Pinpoint the cell where the given text exists, returning its [X, Y] midpoint coordinate. 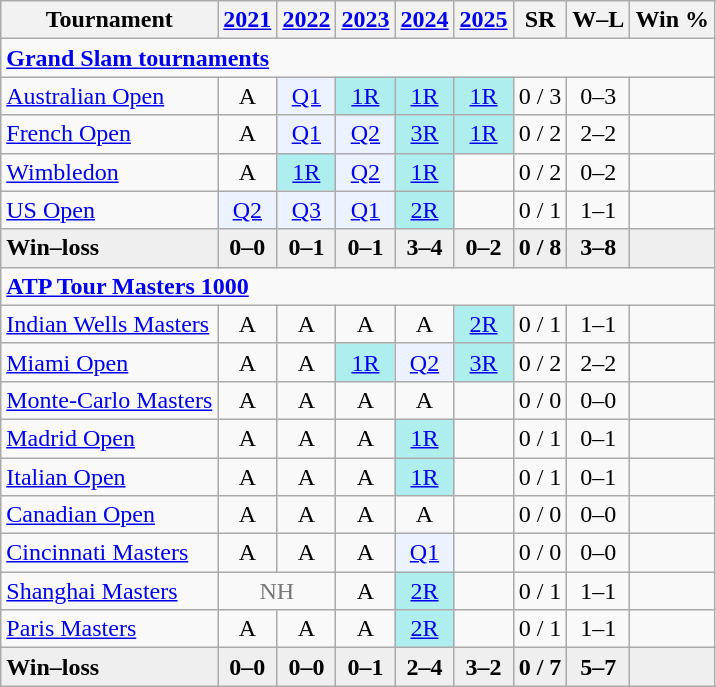
Wimbledon [110, 172]
2023 [366, 20]
Grand Slam tournaments [358, 58]
2021 [248, 20]
Shanghai Masters [110, 591]
French Open [110, 134]
Tournament [110, 20]
Q3 [306, 210]
SR [540, 20]
ATP Tour Masters 1000 [358, 286]
Canadian Open [110, 515]
5–7 [598, 667]
Indian Wells Masters [110, 324]
3–8 [598, 248]
3–4 [424, 248]
W–L [598, 20]
2022 [306, 20]
NH [277, 591]
Miami Open [110, 362]
Win % [672, 20]
2–4 [424, 667]
Monte-Carlo Masters [110, 400]
US Open [110, 210]
Italian Open [110, 477]
0 / 3 [540, 96]
2025 [484, 20]
Australian Open [110, 96]
Cincinnati Masters [110, 553]
2024 [424, 20]
0 / 7 [540, 667]
3–2 [484, 667]
Paris Masters [110, 629]
Madrid Open [110, 438]
0–3 [598, 96]
0 / 8 [540, 248]
